Extract the (X, Y) coordinate from the center of the cell holding the provided text.  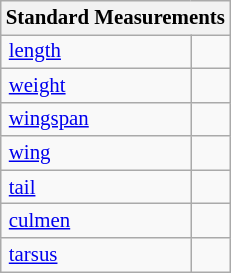
Standard Measurements (116, 18)
wingspan (96, 119)
length (96, 51)
tarsus (96, 255)
culmen (96, 221)
weight (96, 85)
tail (96, 187)
wing (96, 153)
